Identify which cell holds the provided text, then report its (x, y) central coordinate. 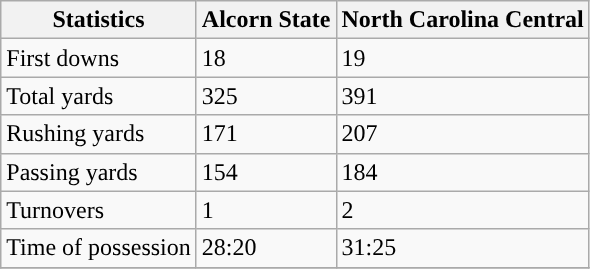
2 (462, 210)
Turnovers (99, 210)
18 (266, 58)
171 (266, 134)
154 (266, 172)
391 (462, 96)
First downs (99, 58)
325 (266, 96)
207 (462, 134)
Alcorn State (266, 20)
184 (462, 172)
19 (462, 58)
Total yards (99, 96)
31:25 (462, 248)
Time of possession (99, 248)
28:20 (266, 248)
1 (266, 210)
North Carolina Central (462, 20)
Rushing yards (99, 134)
Statistics (99, 20)
Passing yards (99, 172)
